Locate the cell with the specified text and output its (X, Y) center coordinate. 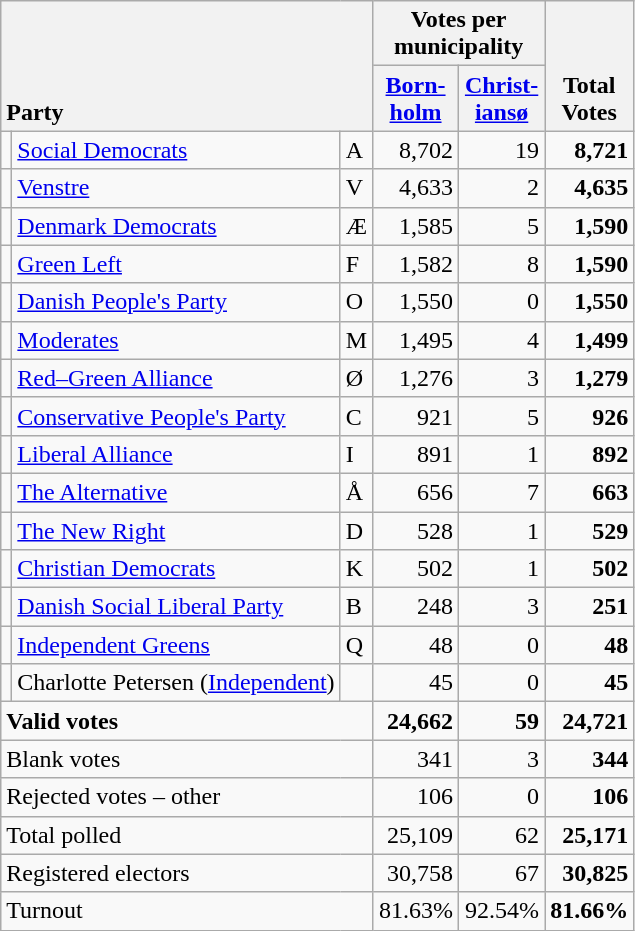
Danish Social Liberal Party (176, 607)
Party (187, 66)
926 (590, 416)
F (356, 264)
C (356, 416)
Charlotte Petersen (Independent) (176, 683)
7 (502, 492)
M (356, 340)
24,721 (590, 721)
Conservative People's Party (176, 416)
891 (416, 454)
529 (590, 531)
V (356, 188)
1,582 (416, 264)
19 (502, 150)
O (356, 302)
81.66% (590, 911)
Total Votes (590, 66)
Total polled (187, 835)
Ø (356, 378)
1,276 (416, 378)
1,495 (416, 340)
Green Left (176, 264)
Rejected votes – other (187, 797)
67 (502, 873)
663 (590, 492)
24,662 (416, 721)
25,109 (416, 835)
A (356, 150)
Independent Greens (176, 645)
I (356, 454)
D (356, 531)
Danish People's Party (176, 302)
81.63% (416, 911)
The New Right (176, 531)
25,171 (590, 835)
Q (356, 645)
Moderates (176, 340)
Christian Democrats (176, 569)
Liberal Alliance (176, 454)
Denmark Democrats (176, 226)
8,702 (416, 150)
1,279 (590, 378)
Christ- iansø (502, 98)
The Alternative (176, 492)
Votes per municipality (459, 34)
4,633 (416, 188)
Red–Green Alliance (176, 378)
4,635 (590, 188)
4 (502, 340)
Venstre (176, 188)
Born- holm (416, 98)
921 (416, 416)
Social Democrats (176, 150)
8,721 (590, 150)
656 (416, 492)
8 (502, 264)
251 (590, 607)
1,499 (590, 340)
Æ (356, 226)
92.54% (502, 911)
Registered electors (187, 873)
B (356, 607)
344 (590, 759)
Blank votes (187, 759)
30,758 (416, 873)
248 (416, 607)
62 (502, 835)
892 (590, 454)
59 (502, 721)
Turnout (187, 911)
K (356, 569)
528 (416, 531)
Å (356, 492)
30,825 (590, 873)
2 (502, 188)
341 (416, 759)
1,585 (416, 226)
Valid votes (187, 721)
